Output the (x, y) coordinate of the center of the cell containing the given text.  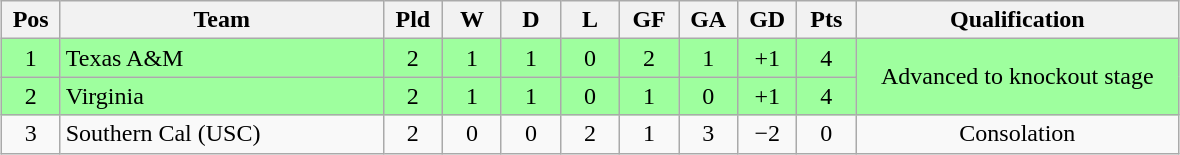
Texas A&M (222, 58)
GD (768, 20)
GF (650, 20)
Pld (412, 20)
Qualification (1018, 20)
Pts (826, 20)
Southern Cal (USC) (222, 134)
Virginia (222, 96)
Advanced to knockout stage (1018, 77)
−2 (768, 134)
Pos (30, 20)
W (472, 20)
Team (222, 20)
L (590, 20)
Consolation (1018, 134)
GA (708, 20)
D (530, 20)
